Locate the cell with the specified text and output its (X, Y) center coordinate. 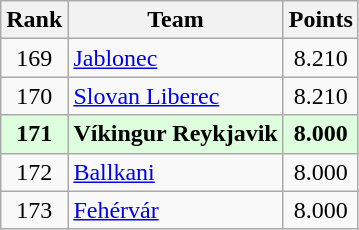
Points (320, 20)
170 (34, 96)
Slovan Liberec (176, 96)
Víkingur Reykjavik (176, 134)
172 (34, 172)
Fehérvár (176, 210)
171 (34, 134)
Jablonec (176, 58)
Ballkani (176, 172)
169 (34, 58)
173 (34, 210)
Team (176, 20)
Rank (34, 20)
